Detect which cell encompasses the target text, then output its (x, y) center coordinate. 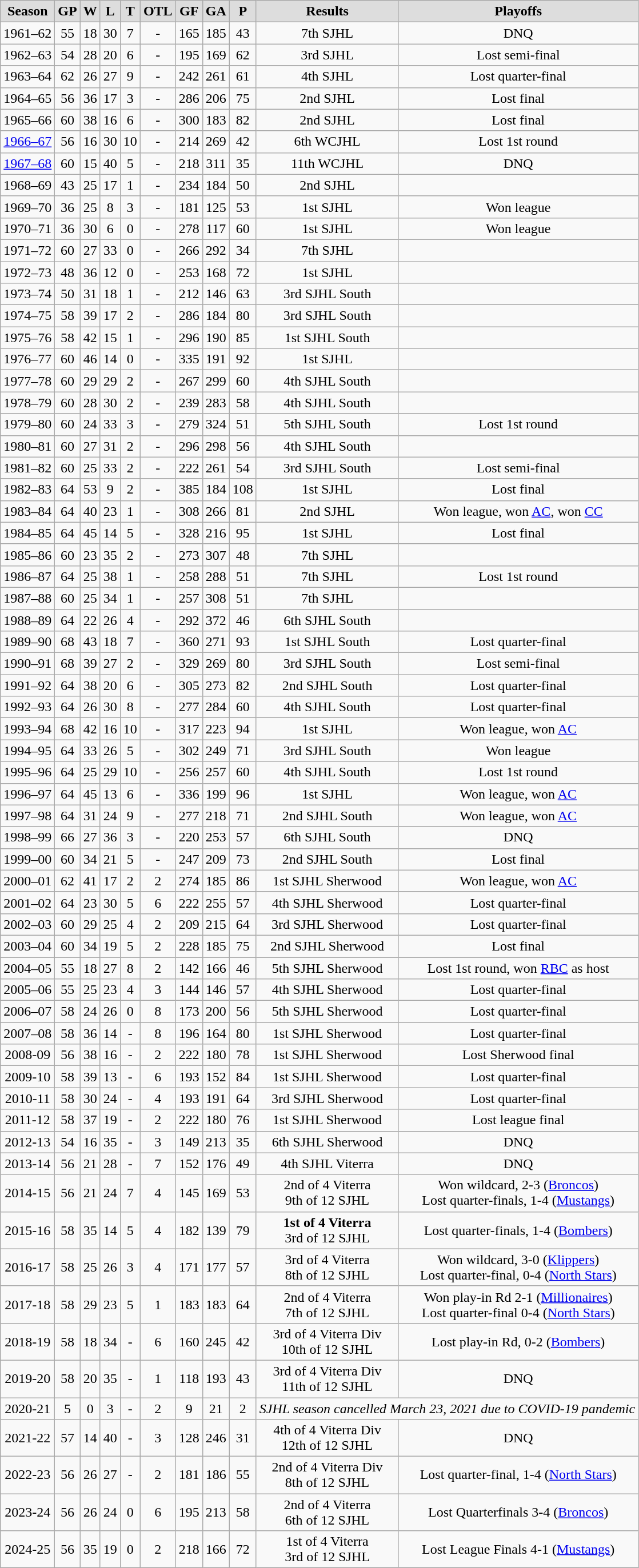
324 (216, 424)
63 (242, 294)
Lost 1st round, won RBC as host (518, 968)
1974–75 (27, 316)
284 (216, 707)
1986–87 (27, 576)
385 (189, 490)
3rd of 4 Viterra Div11th of 12 SJHL (327, 1379)
49 (242, 1164)
37 (90, 1120)
144 (189, 990)
300 (189, 120)
1989–90 (27, 642)
L (110, 11)
171 (189, 1267)
2020-21 (27, 1408)
1971–72 (27, 250)
311 (216, 163)
41 (90, 881)
2021-22 (27, 1438)
335 (189, 359)
W (90, 11)
278 (189, 228)
2023-24 (27, 1513)
22 (90, 620)
1963–64 (27, 77)
160 (189, 1341)
2002–03 (27, 924)
1987–88 (27, 598)
Lost league final (518, 1120)
1978–79 (27, 403)
1962–63 (27, 55)
OTL (158, 11)
2007–08 (27, 1033)
206 (216, 98)
328 (189, 533)
199 (216, 794)
1972–73 (27, 272)
223 (216, 729)
305 (189, 685)
6th WCJHL (327, 142)
302 (189, 751)
T (130, 11)
Lost quarter-final, 1-4 (North Stars) (518, 1475)
1992–93 (27, 707)
256 (189, 772)
329 (189, 664)
196 (189, 1033)
145 (189, 1193)
1966–67 (27, 142)
2nd of 4 Viterra6th of 12 SJHL (327, 1513)
2006–07 (27, 1012)
3rd SJHL (327, 55)
Playoffs (518, 11)
Lost Quarterfinals 3-4 (Broncos) (518, 1513)
372 (216, 620)
Won wildcard, 3-0 (Klippers)Lost quarter-final, 0-4 (North Stars) (518, 1267)
307 (216, 555)
234 (189, 185)
P (242, 11)
2001–02 (27, 903)
2018-19 (27, 1341)
118 (189, 1379)
2012-13 (27, 1142)
1967–68 (27, 163)
246 (216, 1438)
128 (189, 1438)
177 (216, 1267)
283 (216, 403)
3rd of 4 Viterra8th of 12 SJHL (327, 1267)
165 (189, 33)
1980–81 (27, 446)
1995–96 (27, 772)
Lost Sherwood final (518, 1055)
Lost quarter-finals, 1-4 (Bombers) (518, 1230)
117 (216, 228)
1991–92 (27, 685)
2015-16 (27, 1230)
255 (216, 903)
1975–76 (27, 338)
4th SJHL (327, 77)
2011-12 (27, 1120)
1996–97 (27, 794)
173 (189, 1012)
92 (242, 359)
11th WCJHL (327, 163)
1982–83 (27, 490)
2nd of 4 Viterra7th of 12 SJHL (327, 1305)
GA (216, 11)
2024-25 (27, 1549)
190 (216, 338)
84 (242, 1077)
242 (189, 77)
76 (242, 1120)
2005–06 (27, 990)
216 (216, 533)
Lost League Finals 4-1 (Mustangs) (518, 1549)
139 (216, 1230)
1973–74 (27, 294)
1983–84 (27, 511)
215 (216, 924)
1990–91 (27, 664)
Results (327, 11)
247 (189, 859)
245 (216, 1341)
2010-11 (27, 1098)
2004–05 (27, 968)
299 (216, 381)
2000–01 (27, 881)
1984–85 (27, 533)
239 (189, 403)
1993–94 (27, 729)
220 (189, 837)
258 (189, 576)
288 (216, 576)
1977–78 (27, 381)
GF (189, 11)
1965–66 (27, 120)
73 (242, 859)
298 (216, 446)
214 (189, 142)
GP (67, 11)
Lost play-in Rd, 0-2 (Bombers) (518, 1341)
2014-15 (27, 1193)
1961–62 (27, 33)
1970–71 (27, 228)
212 (189, 294)
2009-10 (27, 1077)
360 (189, 642)
5th SJHL South (327, 424)
108 (242, 490)
228 (189, 946)
94 (242, 729)
81 (242, 511)
66 (67, 837)
2nd SJHL Sherwood (327, 946)
6th SJHL Sherwood (327, 1142)
Won league, won AC, won CC (518, 511)
2008-09 (27, 1055)
2013-14 (27, 1164)
1979–80 (27, 424)
186 (216, 1475)
1998–99 (27, 837)
274 (189, 881)
Season (27, 11)
176 (216, 1164)
95 (242, 533)
86 (242, 881)
61 (242, 77)
85 (242, 338)
1985–86 (27, 555)
Won wildcard, 2-3 (Broncos)Lost quarter-finals, 1-4 (Mustangs) (518, 1193)
182 (189, 1230)
3rd of 4 Viterra Div10th of 12 SJHL (327, 1341)
2nd of 4 Viterra Div8th of 12 SJHL (327, 1475)
279 (189, 424)
93 (242, 642)
4th of 4 Viterra Div12th of 12 SJHL (327, 1438)
249 (216, 751)
SJHL season cancelled March 23, 2021 due to COVID-19 pandemic (447, 1408)
168 (216, 272)
267 (189, 381)
4th SJHL Viterra (327, 1164)
1999–00 (27, 859)
1969–70 (27, 207)
1997–98 (27, 816)
125 (216, 207)
164 (216, 1033)
317 (189, 729)
1968–69 (27, 185)
1988–89 (27, 620)
1976–77 (27, 359)
336 (189, 794)
2017-18 (27, 1305)
2003–04 (27, 946)
78 (242, 1055)
1994–95 (27, 751)
1964–65 (27, 98)
12 (110, 272)
200 (216, 1012)
96 (242, 794)
271 (216, 642)
1981–82 (27, 468)
Won play-in Rd 2-1 (Millionaires)Lost quarter-final 0-4 (North Stars) (518, 1305)
79 (242, 1230)
2016-17 (27, 1267)
149 (189, 1142)
2019-20 (27, 1379)
142 (189, 968)
2022-23 (27, 1475)
2nd of 4 Viterra9th of 12 SJHL (327, 1193)
